Detect which cell encompasses the target text, then output its (X, Y) center coordinate. 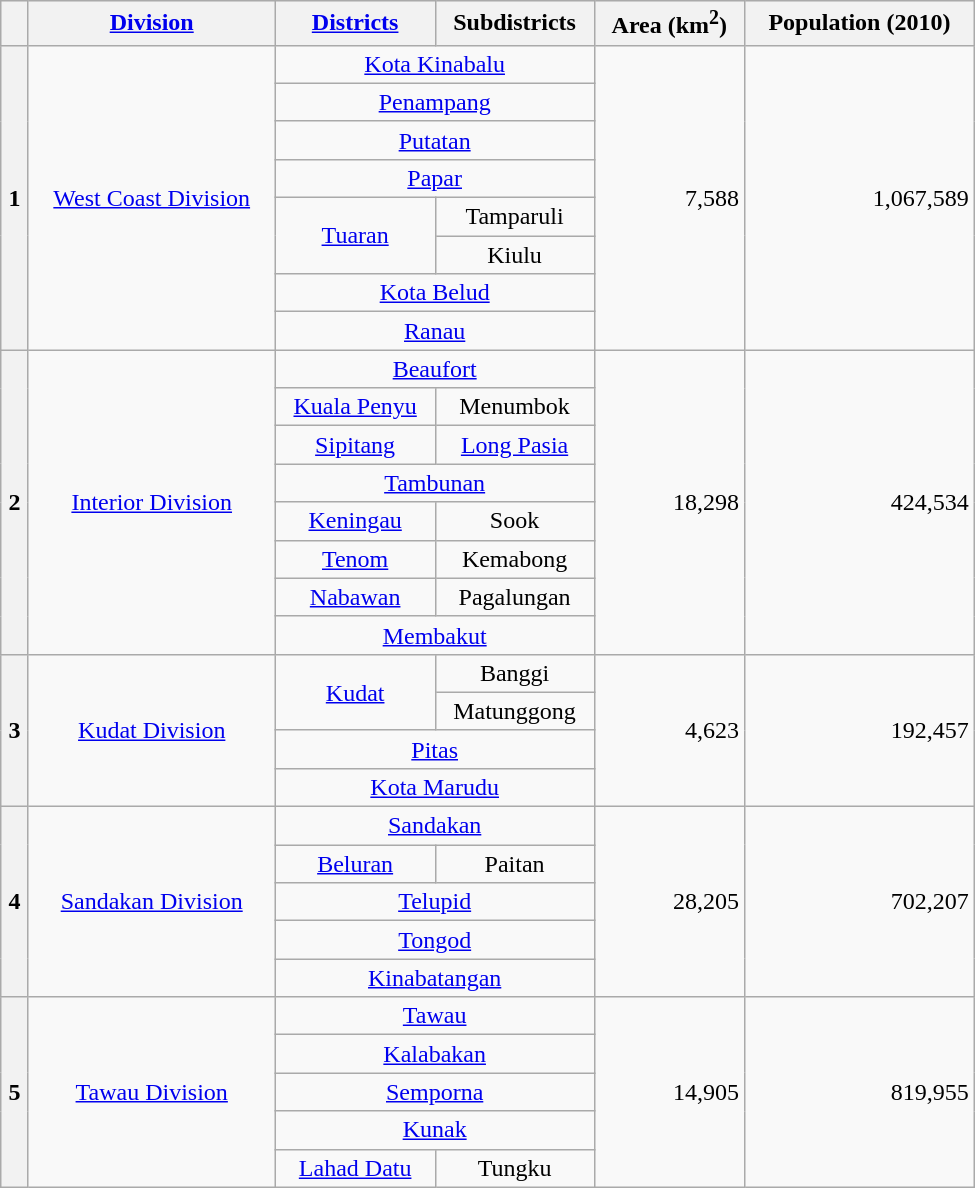
Tongod (434, 940)
Pagalungan (514, 597)
Tawau (434, 1016)
Division (152, 24)
Matunggong (514, 711)
702,207 (860, 902)
4,623 (670, 730)
Area (km2) (670, 24)
Semporna (434, 1092)
Tungku (514, 1168)
Telupid (434, 902)
Membakut (434, 635)
5 (14, 1092)
Interior Division (152, 502)
Ranau (434, 331)
Putatan (434, 140)
4 (14, 902)
Long Pasia (514, 445)
Lahad Datu (355, 1168)
18,298 (670, 502)
424,534 (860, 502)
Beaufort (434, 369)
Sook (514, 521)
Pitas (434, 749)
Sandakan (434, 826)
192,457 (860, 730)
28,205 (670, 902)
Penampang (434, 102)
7,588 (670, 197)
Tenom (355, 559)
Tuaran (355, 236)
819,955 (860, 1092)
Papar (434, 178)
2 (14, 502)
Beluran (355, 864)
Paitan (514, 864)
3 (14, 730)
Banggi (514, 673)
Kiulu (514, 255)
Tambunan (434, 483)
Districts (355, 24)
Kalabakan (434, 1054)
Menumbok (514, 407)
Keningau (355, 521)
Kudat Division (152, 730)
Population (2010) (860, 24)
Tamparuli (514, 217)
Sipitang (355, 445)
Nabawan (355, 597)
1 (14, 197)
14,905 (670, 1092)
Kunak (434, 1130)
Kinabatangan (434, 978)
1,067,589 (860, 197)
West Coast Division (152, 197)
Kota Kinabalu (434, 64)
Kudat (355, 692)
Kuala Penyu (355, 407)
Sandakan Division (152, 902)
Kota Marudu (434, 787)
Subdistricts (514, 24)
Kota Belud (434, 293)
Tawau Division (152, 1092)
Kemabong (514, 559)
